Find where the given text appears and provide that cell's center as [X, Y] coordinate. 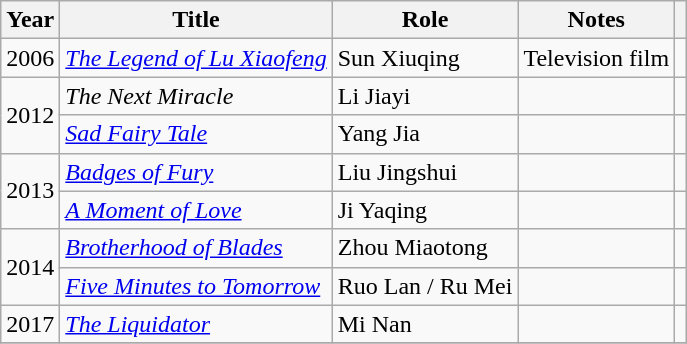
Sun Xiuqing [425, 58]
Zhou Miaotong [425, 248]
The Legend of Lu Xiaofeng [196, 58]
Notes [596, 20]
The Next Miracle [196, 96]
Yang Jia [425, 134]
Liu Jingshui [425, 172]
Ji Yaqing [425, 210]
Television film [596, 58]
2012 [30, 115]
2013 [30, 191]
The Liquidator [196, 324]
2006 [30, 58]
Ruo Lan / Ru Mei [425, 286]
2017 [30, 324]
Five Minutes to Tomorrow [196, 286]
Year [30, 20]
Sad Fairy Tale [196, 134]
Brotherhood of Blades [196, 248]
Title [196, 20]
A Moment of Love [196, 210]
2014 [30, 267]
Badges of Fury [196, 172]
Mi Nan [425, 324]
Li Jiayi [425, 96]
Role [425, 20]
